Return the (X, Y) coordinate for the center point of the cell that contains the specified text.  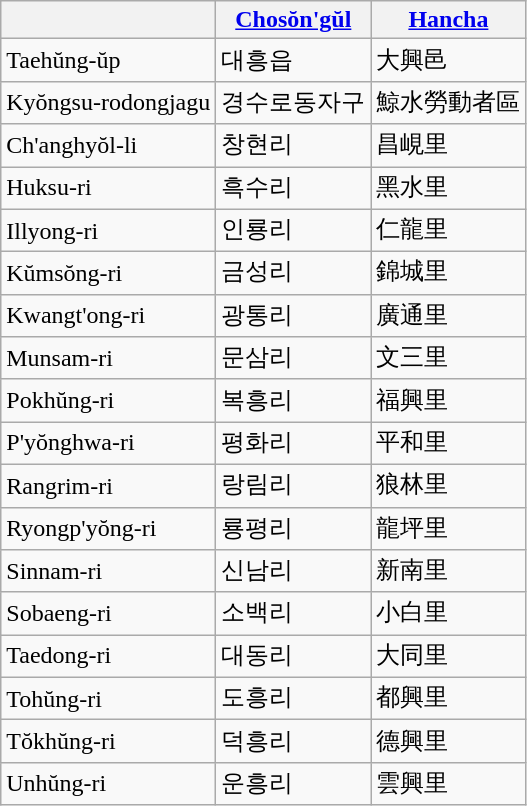
Unhŭng-ri (108, 784)
錦城里 (448, 274)
금성리 (294, 274)
鯨水勞動者區 (448, 102)
평화리 (294, 444)
복흥리 (294, 400)
小白里 (448, 614)
Taedong-ri (108, 656)
Taehŭng-ŭp (108, 60)
大興邑 (448, 60)
Ryongp'yŏng-ri (108, 528)
雲興里 (448, 784)
Huksu-ri (108, 188)
덕흥리 (294, 742)
소백리 (294, 614)
대흥읍 (294, 60)
랑림리 (294, 486)
Rangrim-ri (108, 486)
Kyŏngsu-rodongjagu (108, 102)
창현리 (294, 146)
仁龍里 (448, 230)
문삼리 (294, 358)
龍坪里 (448, 528)
인룡리 (294, 230)
Tŏkhŭng-ri (108, 742)
廣通里 (448, 316)
新南里 (448, 572)
Kwangt'ong-ri (108, 316)
Illyong-ri (108, 230)
운흥리 (294, 784)
Sinnam-ri (108, 572)
狼林里 (448, 486)
Kŭmsŏng-ri (108, 274)
Chosŏn'gŭl (294, 20)
福興里 (448, 400)
룡평리 (294, 528)
광통리 (294, 316)
平和里 (448, 444)
Munsam-ri (108, 358)
도흥리 (294, 698)
德興里 (448, 742)
大同里 (448, 656)
文三里 (448, 358)
Sobaeng-ri (108, 614)
흑수리 (294, 188)
Pokhŭng-ri (108, 400)
P'yŏnghwa-ri (108, 444)
Ch'anghyŏl-li (108, 146)
Hancha (448, 20)
경수로동자구 (294, 102)
Tohŭng-ri (108, 698)
黑水里 (448, 188)
都興里 (448, 698)
昌峴里 (448, 146)
대동리 (294, 656)
신남리 (294, 572)
